Provide the (x, y) coordinate of the cell's center where the given text is located.  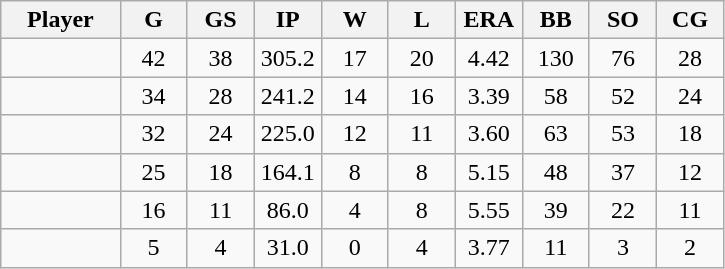
25 (154, 172)
58 (556, 96)
3 (622, 248)
42 (154, 58)
5.55 (488, 210)
5.15 (488, 172)
32 (154, 134)
3.77 (488, 248)
38 (220, 58)
4.42 (488, 58)
76 (622, 58)
W (354, 20)
20 (422, 58)
ERA (488, 20)
G (154, 20)
241.2 (288, 96)
22 (622, 210)
37 (622, 172)
L (422, 20)
5 (154, 248)
2 (690, 248)
14 (354, 96)
52 (622, 96)
225.0 (288, 134)
3.60 (488, 134)
53 (622, 134)
SO (622, 20)
39 (556, 210)
3.39 (488, 96)
34 (154, 96)
48 (556, 172)
305.2 (288, 58)
GS (220, 20)
164.1 (288, 172)
31.0 (288, 248)
BB (556, 20)
0 (354, 248)
63 (556, 134)
130 (556, 58)
IP (288, 20)
CG (690, 20)
86.0 (288, 210)
Player (60, 20)
17 (354, 58)
